Find where the given text appears and provide that cell's center as [x, y] coordinate. 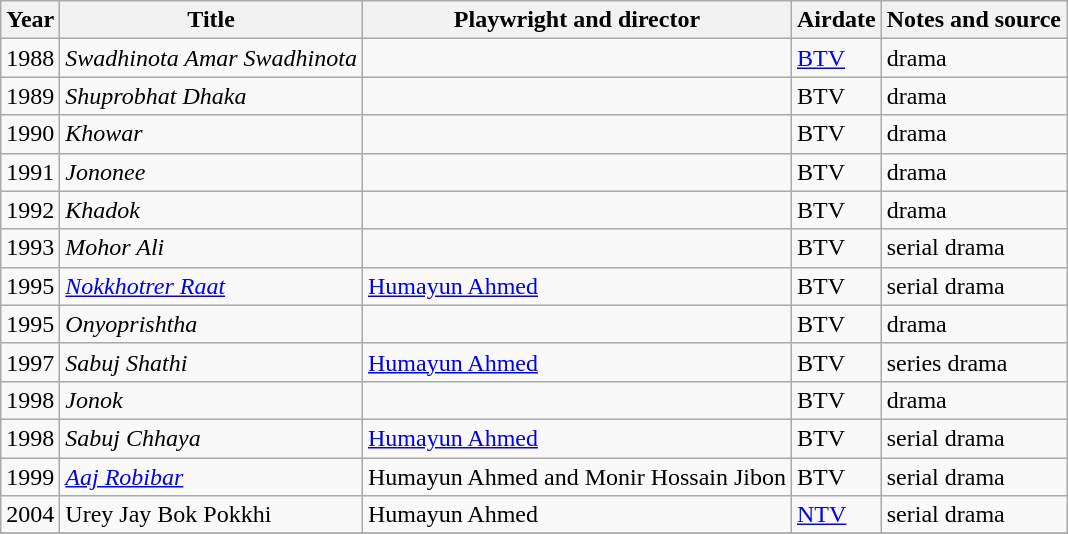
NTV [837, 515]
1991 [30, 172]
1989 [30, 96]
2004 [30, 515]
Aaj Robibar [212, 477]
Sabuj Chhaya [212, 438]
1988 [30, 58]
Notes and source [974, 20]
Year [30, 20]
1993 [30, 248]
series drama [974, 362]
1997 [30, 362]
Jonok [212, 400]
Swadhinota Amar Swadhinota [212, 58]
Sabuj Shathi [212, 362]
Jononee [212, 172]
Playwright and director [576, 20]
Airdate [837, 20]
1990 [30, 134]
Onyoprishtha [212, 324]
Nokkhotrer Raat [212, 286]
1992 [30, 210]
Shuprobhat Dhaka [212, 96]
1999 [30, 477]
Khadok [212, 210]
Title [212, 20]
Humayun Ahmed and Monir Hossain Jibon [576, 477]
Urey Jay Bok Pokkhi [212, 515]
Mohor Ali [212, 248]
Khowar [212, 134]
